Scan for the cell matching the given text and deliver its (X, Y) coordinate at center. 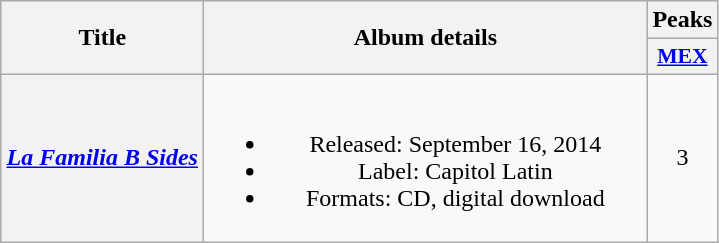
3 (682, 158)
Released: September 16, 2014Label: Capitol LatinFormats: CD, digital download (426, 158)
Album details (426, 38)
La Familia B Sides (102, 158)
Peaks (682, 20)
MEX (682, 57)
Title (102, 38)
